Detect which cell encompasses the target text, then output its (X, Y) center coordinate. 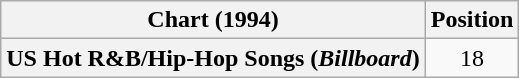
18 (472, 58)
Chart (1994) (213, 20)
Position (472, 20)
US Hot R&B/Hip-Hop Songs (Billboard) (213, 58)
